For the text-containing cell, return its midpoint in (x, y) coordinate format. 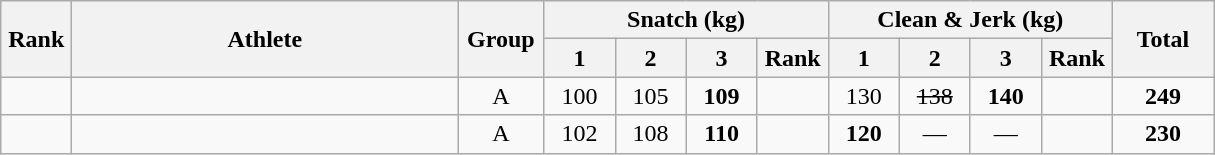
110 (722, 134)
Total (1162, 39)
140 (1006, 96)
230 (1162, 134)
120 (864, 134)
Athlete (265, 39)
Group (501, 39)
105 (650, 96)
109 (722, 96)
102 (580, 134)
130 (864, 96)
100 (580, 96)
138 (934, 96)
Clean & Jerk (kg) (970, 20)
108 (650, 134)
Snatch (kg) (686, 20)
249 (1162, 96)
